Capture the cell that displays the provided text and extract its (x, y) central coordinate. 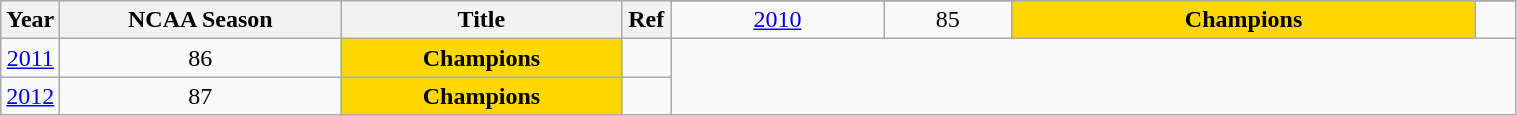
NCAA Season (200, 20)
Title (482, 20)
86 (200, 58)
87 (200, 96)
2011 (30, 58)
2010 (777, 20)
85 (948, 20)
Ref (646, 20)
2012 (30, 96)
Year (30, 20)
